Locate the cell with the specified text and output its [x, y] center coordinate. 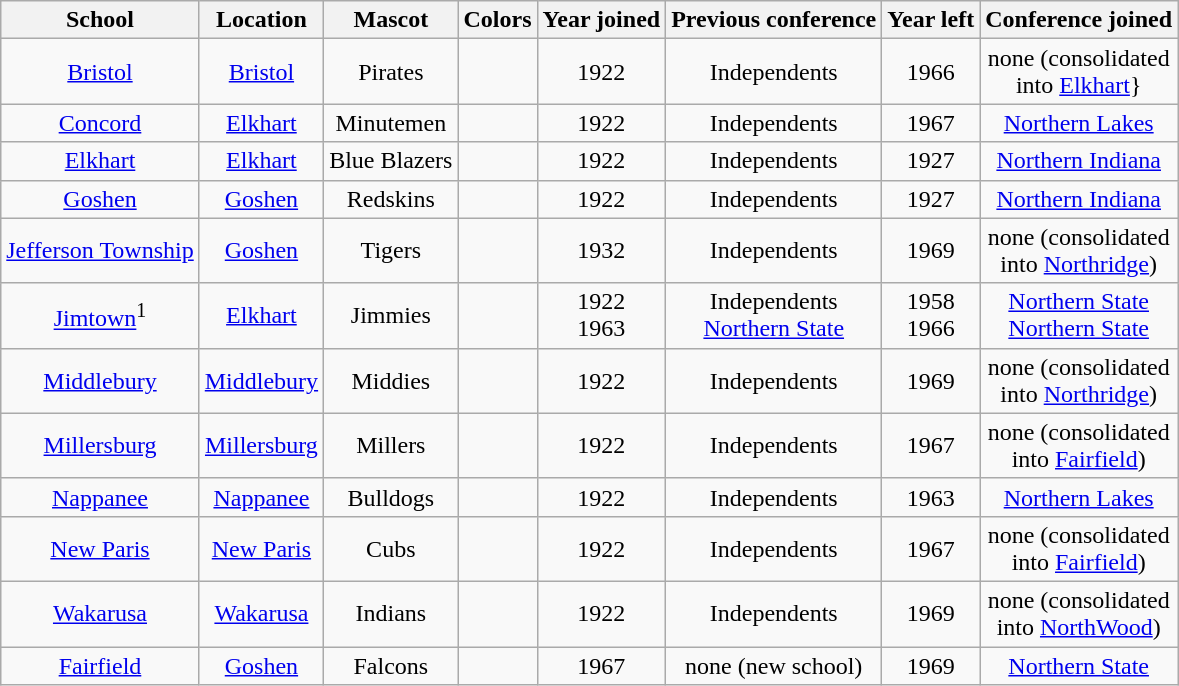
Jimtown1 [100, 316]
Indians [391, 614]
IndependentsNorthern State [774, 316]
none (new school) [774, 665]
1963 [931, 497]
Bulldogs [391, 497]
19581966 [931, 316]
Northern State [1079, 665]
Previous conference [774, 20]
Redskins [391, 199]
Conference joined [1079, 20]
Colors [498, 20]
Location [261, 20]
1966 [931, 72]
Middies [391, 380]
Minutemen [391, 123]
Cubs [391, 548]
Fairfield [100, 665]
Northern StateNorthern State [1079, 316]
School [100, 20]
1932 [602, 250]
none (consolidatedinto NorthWood) [1079, 614]
Mascot [391, 20]
Jimmies [391, 316]
Year left [931, 20]
Millers [391, 446]
Year joined [602, 20]
Falcons [391, 665]
Pirates [391, 72]
Blue Blazers [391, 161]
19221963 [602, 316]
Tigers [391, 250]
Jefferson Township [100, 250]
Concord [100, 123]
none (consolidatedinto Elkhart} [1079, 72]
